Capture the cell that displays the provided text and extract its [x, y] central coordinate. 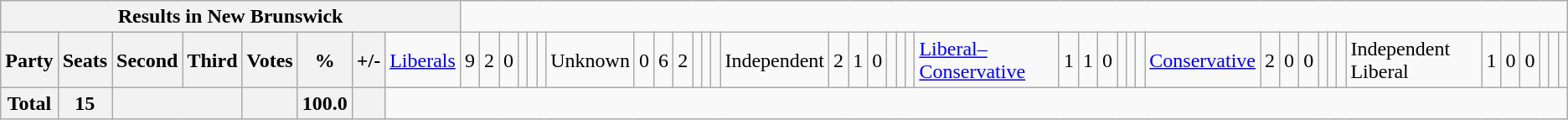
+/- [369, 60]
Seats [85, 60]
Third [213, 60]
% [325, 60]
6 [663, 60]
Independent [775, 60]
Total [29, 103]
9 [469, 60]
Independent Liberal [1414, 60]
Unknown [591, 60]
Conservative [1203, 60]
Second [147, 60]
Results in New Brunswick [231, 17]
Votes [270, 60]
100.0 [325, 103]
15 [85, 103]
Liberals [423, 60]
Party [29, 60]
Liberal–Conservative [987, 60]
